For the text-containing cell, return its midpoint in (x, y) coordinate format. 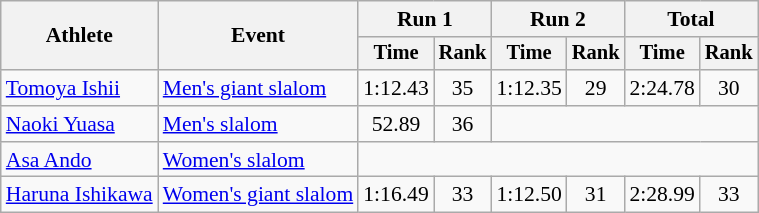
1:12.50 (528, 195)
Run 1 (424, 19)
31 (596, 195)
1:16.49 (396, 195)
1:12.35 (528, 88)
Haruna Ishikawa (80, 195)
30 (729, 88)
29 (596, 88)
Men's giant slalom (258, 88)
Total (690, 19)
Run 2 (558, 19)
Athlete (80, 36)
Tomoya Ishii (80, 88)
Naoki Yuasa (80, 124)
52.89 (396, 124)
Event (258, 36)
Women's giant slalom (258, 195)
Asa Ando (80, 160)
2:28.99 (662, 195)
36 (463, 124)
2:24.78 (662, 88)
35 (463, 88)
Women's slalom (258, 160)
1:12.43 (396, 88)
Men's slalom (258, 124)
